Provide the (X, Y) coordinate of the cell's center where the given text is located.  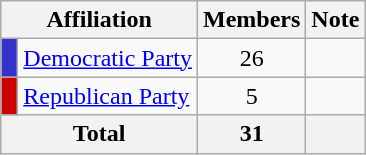
Members (251, 20)
Total (100, 134)
Affiliation (100, 20)
31 (251, 134)
26 (251, 58)
5 (251, 96)
Republican Party (108, 96)
Note (336, 20)
Democratic Party (108, 58)
